Capture the cell that displays the provided text and extract its [X, Y] central coordinate. 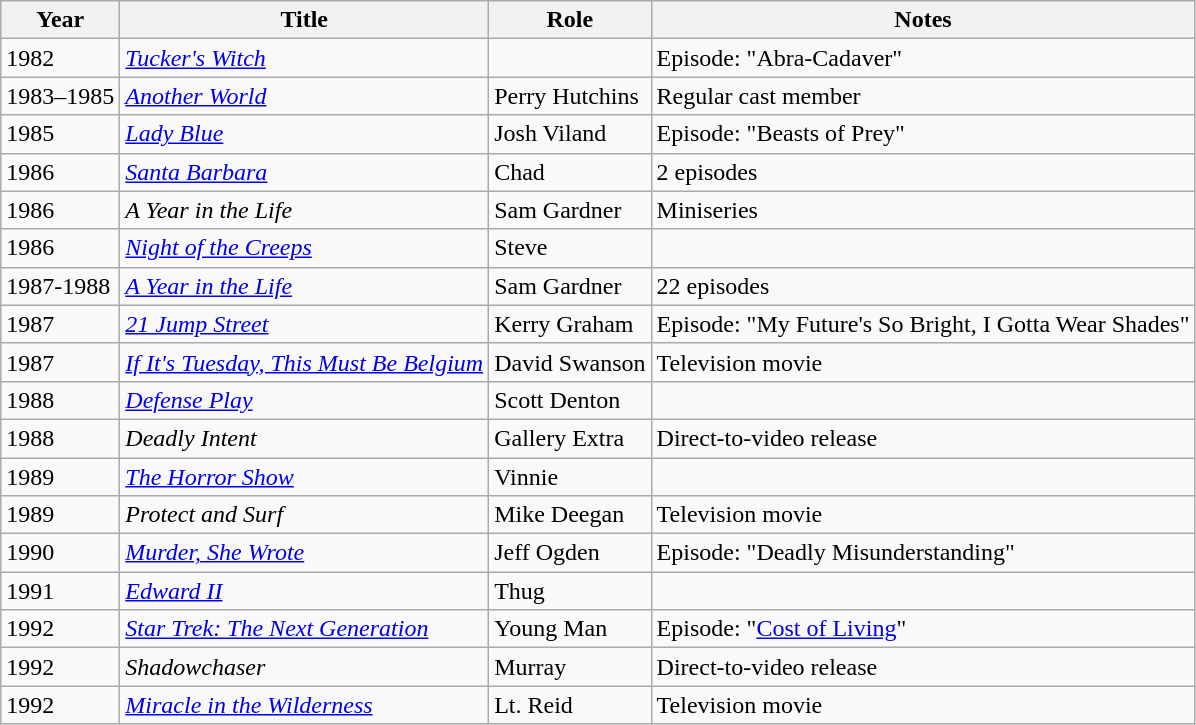
Lt. Reid [570, 705]
Notes [923, 20]
Thug [570, 591]
2 episodes [923, 172]
Perry Hutchins [570, 96]
Mike Deegan [570, 515]
Episode: "Cost of Living" [923, 629]
Edward II [304, 591]
1987-1988 [60, 286]
Night of the Creeps [304, 248]
21 Jump Street [304, 324]
Vinnie [570, 477]
The Horror Show [304, 477]
Jeff Ogden [570, 553]
Another World [304, 96]
Scott Denton [570, 400]
David Swanson [570, 362]
Young Man [570, 629]
1990 [60, 553]
Episode: "Abra-Cadaver" [923, 58]
If It's Tuesday, This Must Be Belgium [304, 362]
Episode: "Deadly Misunderstanding" [923, 553]
Shadowchaser [304, 667]
1983–1985 [60, 96]
Chad [570, 172]
1982 [60, 58]
Murder, She Wrote [304, 553]
Star Trek: The Next Generation [304, 629]
Protect and Surf [304, 515]
Role [570, 20]
1985 [60, 134]
Santa Barbara [304, 172]
Title [304, 20]
Josh Viland [570, 134]
Gallery Extra [570, 438]
Miracle in the Wilderness [304, 705]
Deadly Intent [304, 438]
Miniseries [923, 210]
Episode: "Beasts of Prey" [923, 134]
Murray [570, 667]
Tucker's Witch [304, 58]
Lady Blue [304, 134]
Kerry Graham [570, 324]
Regular cast member [923, 96]
Year [60, 20]
Defense Play [304, 400]
Episode: "My Future's So Bright, I Gotta Wear Shades" [923, 324]
22 episodes [923, 286]
Steve [570, 248]
1991 [60, 591]
